Return the [x, y] coordinate for the center point of the cell that contains the specified text.  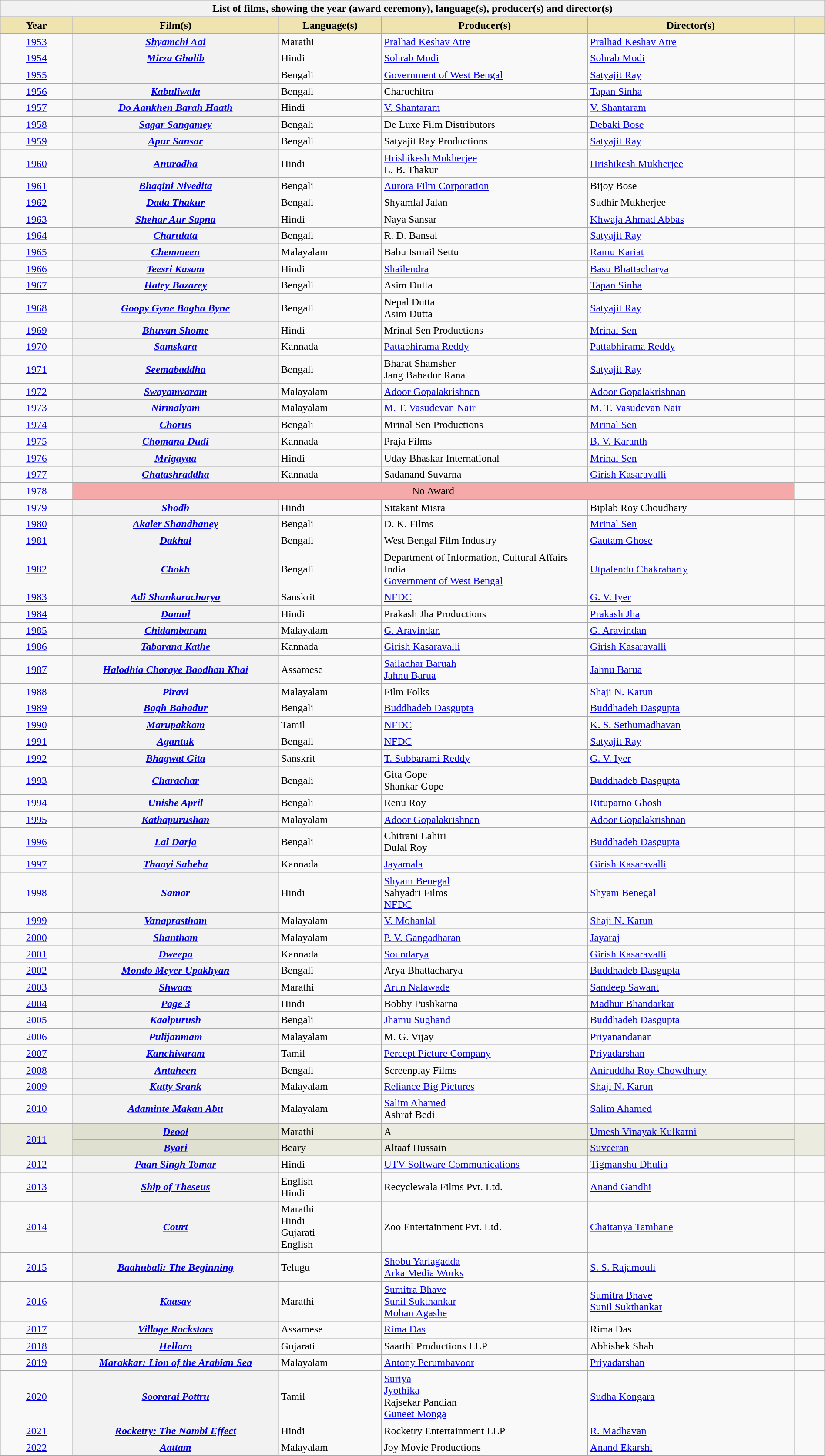
1956 [37, 91]
Goopy Gyne Bagha Byne [175, 308]
1999 [37, 921]
1981 [37, 541]
Arun Nalawade [485, 987]
Bhuvan Shome [175, 330]
1986 [37, 647]
Shailendra [485, 269]
2000 [37, 937]
Bharat ShamsherJang Bahadur Rana [485, 369]
Ramu Kariat [691, 252]
Recyclewala Films Pvt. Ltd. [485, 1187]
Shantham [175, 937]
Shyamlal Jalan [485, 202]
Mirza Ghalib [175, 58]
Bagh Bahadur [175, 708]
Rituparno Ghosh [691, 803]
Tabarana Kathe [175, 647]
Marakkar: Lion of the Arabian Sea [175, 1362]
Vanaprastham [175, 921]
Shodh [175, 508]
Altaaf Hussain [485, 1148]
Pulijanmam [175, 1037]
Sumitra BhaveSunil SukthankarMohan Agashe [485, 1301]
Shwaas [175, 987]
Piravi [175, 692]
Gujarati [330, 1346]
D. K. Films [485, 524]
1964 [37, 236]
Soundarya [485, 954]
Marupakkam [175, 725]
T. Subbarami Reddy [485, 758]
1962 [37, 202]
Swayamvaram [175, 392]
Paan Singh Tomar [175, 1165]
2020 [37, 1396]
2004 [37, 1004]
Antony Perumbavoor [485, 1362]
1994 [37, 803]
Zoo Entertainment Pvt. Ltd. [485, 1227]
Chidambaram [175, 630]
Adaminte Makan Abu [175, 1108]
De Luxe Film Distributors [485, 124]
2019 [37, 1362]
Sagar Sangamey [175, 124]
1976 [37, 458]
1992 [37, 758]
Chaitanya Tamhane [691, 1227]
1965 [37, 252]
Naya Sansar [485, 219]
Uday Bhaskar International [485, 458]
Producer(s) [485, 25]
Adi Shankaracharya [175, 597]
Sadanand Suvarna [485, 474]
Kaasav [175, 1301]
Page 3 [175, 1004]
2001 [37, 954]
Chomana Dudi [175, 441]
Court [175, 1227]
SuriyaJyothikaRajsekar PandianGuneet Monga [485, 1396]
List of films, showing the year (award ceremony), language(s), producer(s) and director(s) [412, 9]
EnglishHindi [330, 1187]
Prakash Jha Productions [485, 614]
Aurora Film Corporation [485, 186]
Bijoy Bose [691, 186]
1984 [37, 614]
Gita GopeShankar Gope [485, 780]
Salim AhamedAshraf Bedi [485, 1108]
Byari [175, 1148]
1985 [37, 630]
1997 [37, 864]
Babu Ismail Settu [485, 252]
Jhamu Sughand [485, 1020]
Anuradha [175, 164]
2003 [37, 987]
Shyam Benegal [691, 893]
2011 [37, 1140]
2007 [37, 1053]
2016 [37, 1301]
Saarthi Productions LLP [485, 1346]
Shyam BenegalSahyadri FilmsNFDC [485, 893]
Shobu YarlagaddaArka Media Works [485, 1267]
Chemmeen [175, 252]
Soorarai Pottru [175, 1396]
MarathiHindiGujaratiEnglish [330, 1227]
Biplab Roy Choudhary [691, 508]
Hrishikesh MukherjeeL. B. Thakur [485, 164]
2002 [37, 971]
Chorus [175, 425]
1983 [37, 597]
1975 [37, 441]
Kathapurushan [175, 819]
Jahnu Barua [691, 669]
Percept Picture Company [485, 1053]
Do Aankhen Barah Haath [175, 108]
Basu Bhattacharya [691, 269]
Year [37, 25]
Anand Ekarshi [691, 1447]
1963 [37, 219]
2006 [37, 1037]
Reliance Big Pictures [485, 1086]
Film Folks [485, 692]
R. D. Bansal [485, 236]
Umesh Vinayak Kulkarni [691, 1131]
M. G. Vijay [485, 1037]
1967 [37, 285]
2009 [37, 1086]
Gautam Ghose [691, 541]
1953 [37, 42]
2015 [37, 1267]
Samskara [175, 347]
1968 [37, 308]
2005 [37, 1020]
Halodhia Choraye Baodhan Khai [175, 669]
Film(s) [175, 25]
Sandeep Sawant [691, 987]
1961 [37, 186]
1954 [37, 58]
Kaalpurush [175, 1020]
1989 [37, 708]
Agantuk [175, 741]
2010 [37, 1108]
1974 [37, 425]
1995 [37, 819]
Seemabaddha [175, 369]
Sudhir Mukherjee [691, 202]
B. V. Karanth [691, 441]
Ghatashraddha [175, 474]
1982 [37, 569]
UTV Software Communications [485, 1165]
Language(s) [330, 25]
1987 [37, 669]
Priyanandanan [691, 1037]
Arya Bhattacharya [485, 971]
Apur Sansar [175, 141]
Akaler Shandhaney [175, 524]
Nepal DuttaAsim Dutta [485, 308]
Rocketry: The Nambi Effect [175, 1431]
Hellaro [175, 1346]
R. Madhavan [691, 1431]
1972 [37, 392]
Kanchivaram [175, 1053]
Department of Information, Cultural Affairs IndiaGovernment of West Bengal [485, 569]
1977 [37, 474]
Hatey Bazarey [175, 285]
1971 [37, 369]
Damul [175, 614]
Sailadhar BaruahJahnu Barua [485, 669]
Utpalendu Chakrabarty [691, 569]
1993 [37, 780]
Jayamala [485, 864]
Bhagini Nivedita [175, 186]
Jayaraj [691, 937]
K. S. Sethumadhavan [691, 725]
Salim Ahamed [691, 1108]
1978 [37, 491]
Praja Films [485, 441]
Charachar [175, 780]
Sitakant Misra [485, 508]
Debaki Bose [691, 124]
A [485, 1131]
1973 [37, 408]
1957 [37, 108]
1991 [37, 741]
Dakhal [175, 541]
Dweepa [175, 954]
Aattam [175, 1447]
Director(s) [691, 25]
Chokh [175, 569]
Bhagwat Gita [175, 758]
Kutty Srank [175, 1086]
Telugu [330, 1267]
Madhur Bhandarkar [691, 1004]
Charulata [175, 236]
Baahubali: The Beginning [175, 1267]
Sudha Kongara [691, 1396]
2014 [37, 1227]
1998 [37, 893]
Mrigayaa [175, 458]
No Award [433, 491]
1955 [37, 75]
Abhishek Shah [691, 1346]
Mondo Meyer Upakhyan [175, 971]
Ship of Theseus [175, 1187]
2017 [37, 1329]
Screenplay Films [485, 1070]
Dada Thakur [175, 202]
Deool [175, 1131]
1958 [37, 124]
1959 [37, 141]
1979 [37, 508]
P. V. Gangadharan [485, 937]
Bobby Pushkarna [485, 1004]
Prakash Jha [691, 614]
Shehar Aur Sapna [175, 219]
Anand Gandhi [691, 1187]
S. S. Rajamouli [691, 1267]
Rocketry Entertainment LLP [485, 1431]
Aniruddha Roy Chowdhury [691, 1070]
Village Rockstars [175, 1329]
Khwaja Ahmad Abbas [691, 219]
Nirmalyam [175, 408]
Teesri Kasam [175, 269]
2013 [37, 1187]
Satyajit Ray Productions [485, 141]
Kabuliwala [175, 91]
1996 [37, 842]
1960 [37, 164]
1988 [37, 692]
Joy Movie Productions [485, 1447]
Suveeran [691, 1148]
Unishe April [175, 803]
Chitrani LahiriDulal Roy [485, 842]
2018 [37, 1346]
1980 [37, 524]
1966 [37, 269]
2008 [37, 1070]
1970 [37, 347]
Renu Roy [485, 803]
Lal Darja [175, 842]
West Bengal Film Industry [485, 541]
Sumitra BhaveSunil Sukthankar [691, 1301]
Tigmanshu Dhulia [691, 1165]
1990 [37, 725]
Thaayi Saheba [175, 864]
Antaheen [175, 1070]
V. Mohanlal [485, 921]
Charuchitra [485, 91]
Asim Dutta [485, 285]
Government of West Bengal [485, 75]
Beary [330, 1148]
2022 [37, 1447]
2012 [37, 1165]
Samar [175, 893]
1969 [37, 330]
Shyamchi Aai [175, 42]
2021 [37, 1431]
Hrishikesh Mukherjee [691, 164]
